Scan for the cell matching the given text and deliver its [X, Y] coordinate at center. 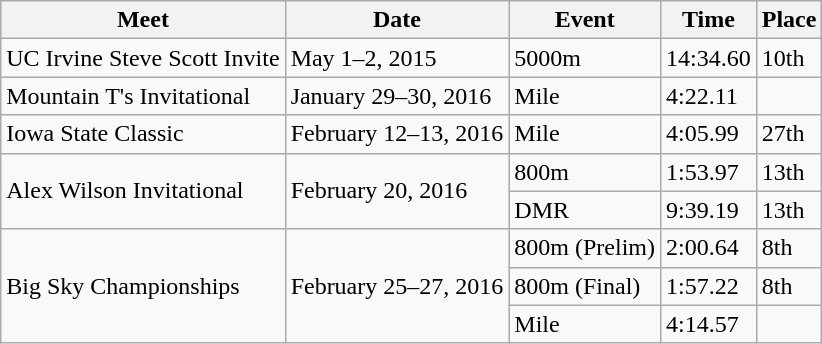
Time [709, 20]
1:53.97 [709, 172]
4:05.99 [709, 134]
February 12–13, 2016 [397, 134]
5000m [585, 58]
Event [585, 20]
4:14.57 [709, 324]
DMR [585, 210]
UC Irvine Steve Scott Invite [143, 58]
January 29–30, 2016 [397, 96]
27th [789, 134]
2:00.64 [709, 248]
Big Sky Championships [143, 286]
800m (Final) [585, 286]
1:57.22 [709, 286]
9:39.19 [709, 210]
800m (Prelim) [585, 248]
February 25–27, 2016 [397, 286]
Iowa State Classic [143, 134]
Place [789, 20]
Date [397, 20]
14:34.60 [709, 58]
Meet [143, 20]
Mountain T's Invitational [143, 96]
Alex Wilson Invitational [143, 191]
10th [789, 58]
800m [585, 172]
4:22.11 [709, 96]
May 1–2, 2015 [397, 58]
February 20, 2016 [397, 191]
